Output the [X, Y] coordinate of the center of the cell containing the given text.  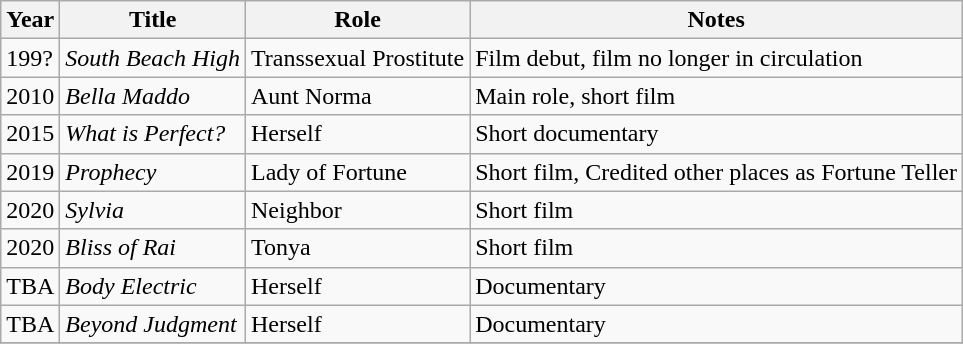
Short documentary [716, 134]
Body Electric [153, 286]
Bella Maddo [153, 96]
Film debut, film no longer in circulation [716, 58]
Neighbor [358, 210]
Lady of Fortune [358, 172]
Short film, Credited other places as Fortune Teller [716, 172]
Year [30, 20]
2015 [30, 134]
Aunt Norma [358, 96]
199? [30, 58]
Title [153, 20]
Beyond Judgment [153, 324]
Role [358, 20]
Sylvia [153, 210]
Tonya [358, 248]
Prophecy [153, 172]
2019 [30, 172]
South Beach High [153, 58]
Main role, short film [716, 96]
Notes [716, 20]
Transsexual Prostitute [358, 58]
2010 [30, 96]
What is Perfect? [153, 134]
Bliss of Rai [153, 248]
